Search for the cell housing the specified text and yield its [X, Y] center coordinate. 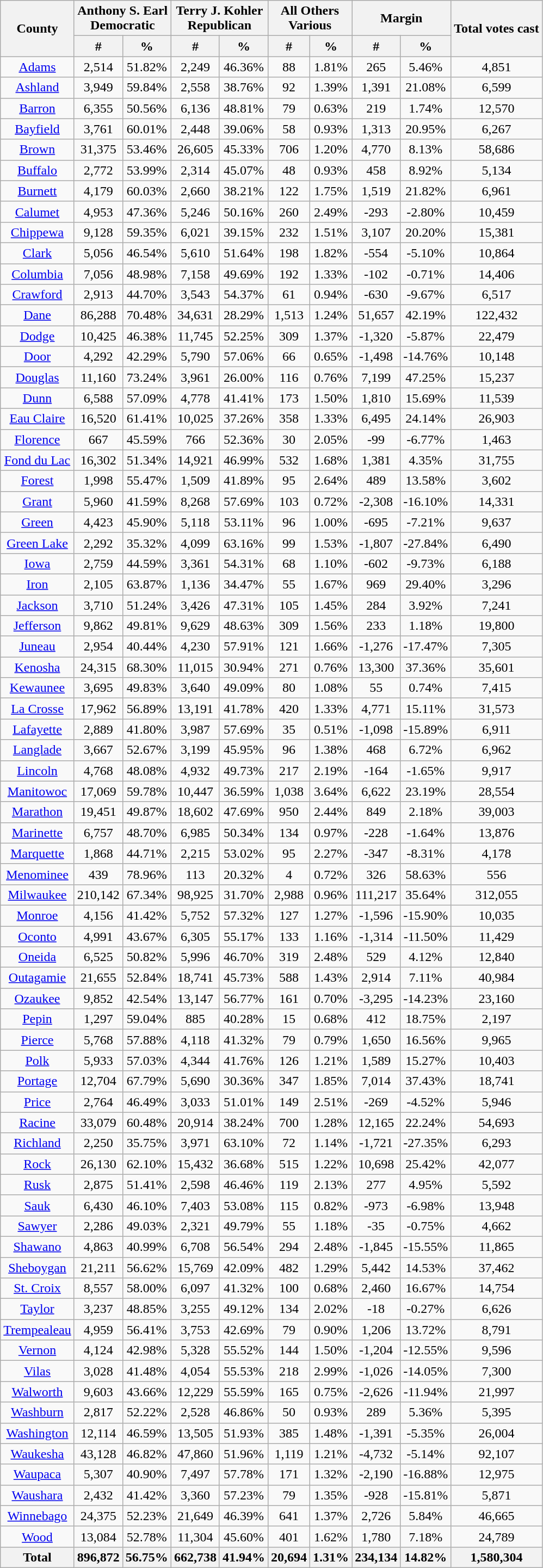
3,667 [98, 750]
9,596 [497, 1350]
Fond du Lac [37, 460]
0.63% [331, 108]
16,520 [98, 419]
44.59% [147, 563]
48.08% [147, 771]
46.54% [147, 253]
9,603 [98, 1392]
9,965 [497, 1040]
420 [288, 709]
4,178 [497, 853]
55.52% [244, 1350]
28.29% [244, 315]
23.19% [425, 791]
22,479 [497, 336]
99 [288, 543]
46.46% [244, 1185]
51.82% [147, 67]
3,761 [98, 129]
49.73% [244, 771]
529 [377, 957]
50.82% [147, 957]
515 [288, 1164]
218 [288, 1371]
52.25% [244, 336]
6,305 [195, 936]
3,971 [195, 1143]
1.75% [331, 191]
1.14% [331, 1143]
0.96% [331, 895]
42.09% [244, 1268]
26,130 [98, 1164]
-1,596 [377, 915]
-1.64% [425, 833]
Eau Claire [37, 419]
56.54% [244, 1247]
37.43% [425, 1081]
2,321 [195, 1226]
22.24% [425, 1123]
-7.21% [425, 522]
192 [288, 274]
36.59% [244, 791]
-1,807 [377, 543]
Ozaukee [37, 999]
Buffalo [37, 170]
2,528 [195, 1412]
41.41% [244, 398]
-1,845 [377, 1247]
92 [288, 88]
319 [288, 957]
24,315 [98, 667]
2,759 [98, 563]
46.38% [147, 336]
49.09% [244, 688]
1.16% [331, 936]
439 [98, 874]
6,961 [497, 191]
Wood [37, 1536]
21,211 [98, 1268]
5,933 [98, 1061]
1.35% [331, 1495]
Kewaunee [37, 688]
2,914 [377, 978]
50.56% [147, 108]
57.23% [244, 1495]
950 [288, 812]
46.10% [147, 1205]
47.31% [244, 605]
-602 [377, 563]
13.58% [425, 481]
88 [288, 67]
49.87% [147, 812]
277 [377, 1185]
-14.76% [425, 357]
4,230 [195, 647]
16.56% [425, 1040]
68 [288, 563]
46.39% [244, 1516]
58.00% [147, 1288]
51.01% [244, 1102]
29.40% [425, 584]
26.00% [244, 377]
45.95% [244, 750]
969 [377, 584]
7,497 [195, 1474]
-1,721 [377, 1143]
6,985 [195, 833]
1.85% [331, 1081]
21.82% [425, 191]
849 [377, 812]
234,134 [377, 1557]
1.38% [331, 750]
3,987 [195, 729]
8.92% [425, 170]
Marathon [37, 812]
12,165 [377, 1123]
-5.87% [425, 336]
19,451 [98, 812]
52.84% [147, 978]
-1,320 [377, 336]
9,637 [497, 522]
56.62% [147, 1268]
7,056 [98, 274]
10,425 [98, 336]
1.43% [331, 978]
-928 [377, 1495]
66 [288, 357]
41.78% [244, 709]
3,107 [377, 232]
5,610 [195, 253]
173 [288, 398]
210,142 [98, 895]
-16.88% [425, 1474]
-99 [377, 439]
5.46% [425, 67]
3.64% [331, 791]
54,693 [497, 1123]
56.77% [244, 999]
Forest [37, 481]
County [37, 28]
5,752 [195, 915]
4,863 [98, 1247]
113 [195, 874]
48.81% [244, 108]
21.08% [425, 88]
6,188 [497, 563]
58.63% [425, 874]
Juneau [37, 647]
37.36% [425, 667]
0.75% [331, 1392]
31,375 [98, 150]
Barron [37, 108]
385 [288, 1433]
46.99% [244, 460]
6,430 [98, 1205]
0.79% [331, 1040]
10,148 [497, 357]
Burnett [37, 191]
Dunn [37, 398]
Taylor [37, 1309]
11,865 [497, 1247]
30.94% [244, 667]
-11.50% [425, 936]
11,539 [497, 398]
1.45% [331, 605]
63.16% [244, 543]
2,954 [98, 647]
21,649 [195, 1516]
Shawano [37, 1247]
122,432 [497, 315]
1,810 [377, 398]
2,197 [497, 1019]
-0.71% [425, 274]
2.27% [331, 853]
1,780 [377, 1536]
8,557 [98, 1288]
Menominee [37, 874]
3,695 [98, 688]
Sauk [37, 1205]
37,462 [497, 1268]
1.32% [331, 1474]
-1,026 [377, 1371]
4,991 [98, 936]
1.74% [425, 108]
57.88% [147, 1040]
2,460 [377, 1288]
3,426 [195, 605]
45.60% [244, 1536]
59.78% [147, 791]
Margin [402, 18]
Winnebago [37, 1516]
14,331 [497, 501]
1.48% [331, 1433]
Marinette [37, 833]
-9.67% [425, 295]
1,519 [377, 191]
489 [377, 481]
3.92% [425, 605]
49.83% [147, 688]
15,237 [497, 377]
1,038 [288, 791]
4,662 [497, 1226]
-6.77% [425, 439]
48.85% [147, 1309]
5.36% [425, 1412]
-15.81% [425, 1495]
63.10% [244, 1143]
15.11% [425, 709]
1.22% [331, 1164]
42.69% [244, 1330]
44.71% [147, 853]
10,403 [497, 1061]
13,300 [377, 667]
6,588 [98, 398]
31,755 [497, 460]
Manitowoc [37, 791]
3,237 [98, 1309]
-554 [377, 253]
Milwaukee [37, 895]
119 [288, 1185]
7,305 [497, 647]
5,690 [195, 1081]
46.86% [244, 1412]
15,769 [195, 1268]
Iowa [37, 563]
6,911 [497, 729]
667 [98, 439]
217 [288, 771]
1.24% [331, 315]
271 [288, 667]
1.31% [331, 1557]
3,710 [98, 605]
Waupaca [37, 1474]
42.54% [147, 999]
61.41% [147, 419]
4,770 [377, 150]
11,429 [497, 936]
1,513 [288, 315]
2,558 [195, 88]
67.79% [147, 1081]
3,640 [195, 688]
3,199 [195, 750]
122 [288, 191]
9,917 [497, 771]
2.51% [331, 1102]
5,946 [497, 1102]
1.68% [331, 460]
67.34% [147, 895]
284 [377, 605]
49.03% [147, 1226]
72 [288, 1143]
42.19% [425, 315]
18,602 [195, 812]
20,914 [195, 1123]
1,206 [377, 1330]
6,490 [497, 543]
-9.73% [425, 563]
6,021 [195, 232]
6,136 [195, 108]
2,105 [98, 584]
700 [288, 1123]
28,554 [497, 791]
57.03% [147, 1061]
532 [288, 460]
41.76% [244, 1061]
0.70% [331, 999]
26,605 [195, 150]
45.73% [244, 978]
2.44% [331, 812]
11,745 [195, 336]
-1,314 [377, 936]
41.94% [244, 1557]
4 [288, 874]
40.44% [147, 647]
-27.35% [425, 1143]
2,660 [195, 191]
Columbia [37, 274]
1,119 [288, 1454]
46.82% [147, 1454]
63.87% [147, 584]
6,293 [497, 1143]
54.37% [244, 295]
1.39% [331, 88]
1.66% [331, 647]
45.33% [244, 150]
12,840 [497, 957]
59.84% [147, 88]
294 [288, 1247]
92,107 [497, 1454]
4,953 [98, 212]
Marquette [37, 853]
59.04% [147, 1019]
78.96% [147, 874]
5,442 [377, 1268]
40,984 [497, 978]
Bayfield [37, 129]
-1,498 [377, 357]
Adams [37, 67]
16.67% [425, 1288]
24.14% [425, 419]
35.64% [425, 895]
Oconto [37, 936]
10,025 [195, 419]
4,959 [98, 1330]
41.48% [147, 1371]
7,300 [497, 1371]
80 [288, 688]
-0.27% [425, 1309]
55.53% [244, 1371]
Dodge [37, 336]
37.26% [244, 419]
40.99% [147, 1247]
10,459 [497, 212]
100 [288, 1288]
Rusk [37, 1185]
458 [377, 170]
Clark [37, 253]
4,054 [195, 1371]
21,997 [497, 1392]
La Crosse [37, 709]
52.36% [244, 439]
2,817 [98, 1412]
6,708 [195, 1247]
161 [288, 999]
9,629 [195, 626]
58 [288, 129]
358 [288, 419]
46.70% [244, 957]
51.64% [244, 253]
Langlade [37, 750]
2,764 [98, 1102]
13,191 [195, 709]
Walworth [37, 1392]
Trempealeau [37, 1330]
468 [377, 750]
2.49% [331, 212]
2,250 [98, 1143]
33,079 [98, 1123]
265 [377, 67]
111,217 [377, 895]
-2,190 [377, 1474]
50 [288, 1412]
43.67% [147, 936]
20.95% [425, 129]
40.90% [147, 1474]
53.46% [147, 150]
39.15% [244, 232]
41.59% [147, 501]
2.13% [331, 1185]
51.34% [147, 460]
26,004 [497, 1433]
149 [288, 1102]
1.29% [331, 1268]
48.70% [147, 833]
326 [377, 874]
62.10% [147, 1164]
3,543 [195, 295]
12,975 [497, 1474]
1,998 [98, 481]
11,304 [195, 1536]
3,360 [195, 1495]
0.97% [331, 833]
24,375 [98, 1516]
61 [288, 295]
Washington [37, 1433]
55.59% [244, 1392]
11,015 [195, 667]
-228 [377, 833]
57.32% [244, 915]
20.20% [425, 232]
5,996 [195, 957]
126 [288, 1061]
46.36% [244, 67]
4,118 [195, 1040]
1,463 [497, 439]
53.11% [244, 522]
-347 [377, 853]
13,505 [195, 1433]
-269 [377, 1102]
6,355 [98, 108]
1.81% [331, 67]
44.70% [147, 295]
12,114 [98, 1433]
1.20% [331, 150]
4,771 [377, 709]
-35 [377, 1226]
412 [377, 1019]
2.99% [331, 1371]
2,448 [195, 129]
2,889 [98, 729]
Waukesha [37, 1454]
2,292 [98, 543]
2,314 [195, 170]
50.34% [244, 833]
171 [288, 1474]
6,517 [497, 295]
Vernon [37, 1350]
7.18% [425, 1536]
17,069 [98, 791]
15.69% [425, 398]
57.09% [147, 398]
2.02% [331, 1309]
51.24% [147, 605]
56.41% [147, 1330]
1.82% [331, 253]
5,056 [98, 253]
14.53% [425, 1268]
-293 [377, 212]
13.72% [425, 1330]
1.67% [331, 584]
2,772 [98, 170]
Price [37, 1102]
42,077 [497, 1164]
1.62% [331, 1536]
Iron [37, 584]
5,790 [195, 357]
Door [37, 357]
56.75% [147, 1557]
7,415 [497, 688]
Outagamie [37, 978]
-27.84% [425, 543]
3,033 [195, 1102]
0.74% [425, 688]
51,657 [377, 315]
7,403 [195, 1205]
1,650 [377, 1040]
116 [288, 377]
Pierce [37, 1040]
19,800 [497, 626]
-18 [377, 1309]
-4.52% [425, 1102]
23,160 [497, 999]
2.19% [331, 771]
10,035 [497, 915]
47.25% [425, 377]
70.48% [147, 315]
5,134 [497, 170]
401 [288, 1536]
Grant [37, 501]
Douglas [37, 377]
Pepin [37, 1019]
46.49% [147, 1102]
30 [288, 439]
24,789 [497, 1536]
6,267 [497, 129]
198 [288, 253]
-15.90% [425, 915]
4,768 [98, 771]
Jackson [37, 605]
51.96% [244, 1454]
10,864 [497, 253]
3,753 [195, 1330]
Sheboygan [37, 1268]
-2,308 [377, 501]
42.29% [147, 357]
21,655 [98, 978]
3,028 [98, 1371]
8.13% [425, 150]
1,589 [377, 1061]
13,084 [98, 1536]
30.36% [244, 1081]
57.91% [244, 647]
48 [288, 170]
115 [288, 1205]
219 [377, 108]
-0.75% [425, 1226]
45.90% [147, 522]
1.27% [331, 915]
6,097 [195, 1288]
38.21% [244, 191]
58,686 [497, 150]
-164 [377, 771]
Brown [37, 150]
0.65% [331, 357]
3,961 [195, 377]
312,055 [497, 895]
1.28% [331, 1123]
232 [288, 232]
4,778 [195, 398]
0.94% [331, 295]
5,395 [497, 1412]
18.75% [425, 1019]
15.27% [425, 1061]
-6.98% [425, 1205]
-695 [377, 522]
59.35% [147, 232]
Waushara [37, 1495]
56.89% [147, 709]
-3,295 [377, 999]
4,124 [98, 1350]
43,128 [98, 1454]
60.01% [147, 129]
7,241 [497, 605]
-16.10% [425, 501]
16,302 [98, 460]
-1,204 [377, 1350]
6,622 [377, 791]
53.08% [244, 1205]
Ashland [37, 88]
Dane [37, 315]
Rock [37, 1164]
Oneida [37, 957]
Terry J. KohlerRepublican [219, 18]
-5.35% [425, 1433]
6,962 [497, 750]
48.63% [244, 626]
133 [288, 936]
2,598 [195, 1185]
49.79% [244, 1226]
2,875 [98, 1185]
10,698 [377, 1164]
39.06% [244, 129]
52.67% [147, 750]
-14.23% [425, 999]
51.41% [147, 1185]
5,871 [497, 1495]
-1.65% [425, 771]
Polk [37, 1061]
1,297 [98, 1019]
35.32% [147, 543]
-630 [377, 295]
7,158 [195, 274]
4,423 [98, 522]
4,179 [98, 191]
35.75% [147, 1143]
Green Lake [37, 543]
6.72% [425, 750]
20,694 [288, 1557]
6,599 [497, 88]
4,156 [98, 915]
1,136 [195, 584]
73.24% [147, 377]
Chippewa [37, 232]
31,573 [497, 709]
46.59% [147, 1433]
-15.89% [425, 729]
4,851 [497, 67]
2,286 [98, 1226]
54.31% [244, 563]
6,525 [98, 957]
7,199 [377, 377]
36.68% [244, 1164]
588 [288, 978]
766 [195, 439]
9,128 [98, 232]
12,704 [98, 1081]
40.28% [244, 1019]
10,447 [195, 791]
60.03% [147, 191]
8,791 [497, 1330]
1,868 [98, 853]
3,949 [98, 88]
53.02% [244, 853]
-1,391 [377, 1433]
48.98% [147, 274]
-2.80% [425, 212]
6,495 [377, 419]
-4,732 [377, 1454]
35,601 [497, 667]
Lincoln [37, 771]
53.99% [147, 170]
Total votes cast [497, 28]
86,288 [98, 315]
4,344 [195, 1061]
-102 [377, 274]
289 [377, 1412]
47,860 [195, 1454]
7,014 [377, 1081]
1.00% [331, 522]
Crawford [37, 295]
38.24% [244, 1123]
14,921 [195, 460]
12,570 [497, 108]
12,229 [195, 1392]
2,514 [98, 67]
13,948 [497, 1205]
7.11% [425, 978]
5,307 [98, 1474]
15,432 [195, 1164]
2,988 [288, 895]
3,255 [195, 1309]
13,876 [497, 833]
885 [195, 1019]
57.78% [244, 1474]
2,432 [98, 1495]
49.81% [147, 626]
6,626 [497, 1309]
2.64% [331, 481]
-5.14% [425, 1454]
1,580,304 [497, 1557]
-17.47% [425, 647]
51.93% [244, 1433]
3,296 [497, 584]
Florence [37, 439]
105 [288, 605]
260 [288, 212]
8,268 [195, 501]
Jefferson [37, 626]
Lafayette [37, 729]
896,872 [98, 1557]
Portage [37, 1081]
4.35% [425, 460]
50.16% [244, 212]
2.05% [331, 439]
Washburn [37, 1412]
Kenosha [37, 667]
-973 [377, 1205]
-12.55% [425, 1350]
Calumet [37, 212]
556 [497, 874]
13,147 [195, 999]
60.48% [147, 1123]
6,757 [98, 833]
1.10% [331, 563]
3,361 [195, 563]
4.12% [425, 957]
-2,626 [377, 1392]
34.47% [244, 584]
49.69% [244, 274]
14,754 [497, 1288]
103 [288, 501]
1,391 [377, 88]
Sawyer [37, 1226]
55.47% [147, 481]
0.51% [331, 729]
35 [288, 729]
Total [37, 1557]
11,160 [98, 377]
5,246 [195, 212]
4,099 [195, 543]
-15.55% [425, 1247]
5,118 [195, 522]
39,003 [497, 812]
Racine [37, 1123]
15,381 [497, 232]
5,592 [497, 1185]
-14.05% [425, 1371]
14.82% [425, 1557]
4,292 [98, 357]
2.18% [425, 812]
4.95% [425, 1185]
Vilas [37, 1371]
482 [288, 1268]
St. Croix [37, 1288]
47.36% [147, 212]
2,726 [377, 1516]
Green [37, 522]
43.66% [147, 1392]
45.07% [244, 170]
46,665 [497, 1516]
41.80% [147, 729]
121 [288, 647]
All OthersVarious [310, 18]
1.51% [331, 232]
641 [288, 1516]
9,852 [98, 999]
14,406 [497, 274]
68.30% [147, 667]
5.84% [425, 1516]
31.70% [244, 895]
233 [377, 626]
52.23% [147, 1516]
3,602 [497, 481]
-1,098 [377, 729]
20.32% [244, 874]
41.89% [244, 481]
Monroe [37, 915]
Anthony S. EarlDemocratic [122, 18]
17,962 [98, 709]
38.76% [244, 88]
2,249 [195, 67]
347 [288, 1081]
57.06% [244, 357]
55.17% [244, 936]
662,738 [195, 1557]
-5.10% [425, 253]
-11.94% [425, 1392]
45.59% [147, 439]
25.42% [425, 1164]
0.90% [331, 1330]
1.53% [331, 543]
165 [288, 1392]
42.98% [147, 1350]
52.22% [147, 1412]
Richland [37, 1143]
9,862 [98, 626]
-8.31% [425, 853]
706 [288, 150]
1.56% [331, 626]
127 [288, 915]
1,381 [377, 460]
2,215 [195, 853]
5,328 [195, 1350]
1,509 [195, 481]
4,932 [195, 771]
0.82% [331, 1205]
5,768 [98, 1040]
5,960 [98, 501]
1.08% [331, 688]
1,313 [377, 129]
15 [288, 1019]
34,631 [195, 315]
26,903 [497, 419]
47.69% [244, 812]
52.78% [147, 1536]
-1,276 [377, 647]
144 [288, 1350]
2,913 [98, 295]
98,925 [195, 895]
49.12% [244, 1309]
